Scan for the cell matching the given text and deliver its [X, Y] coordinate at center. 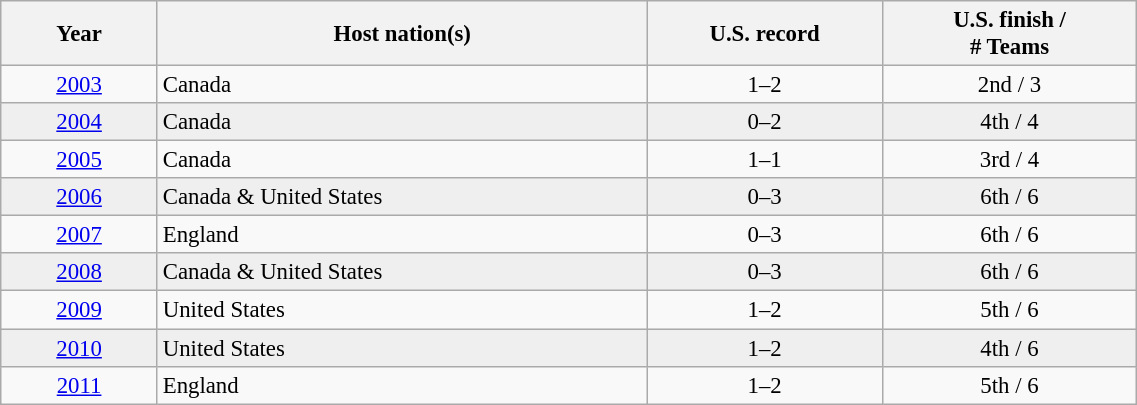
2009 [80, 310]
U.S. record [764, 34]
2005 [80, 160]
2006 [80, 197]
2003 [80, 85]
2010 [80, 348]
2011 [80, 385]
4th / 4 [1010, 122]
2008 [80, 273]
0–2 [764, 122]
2004 [80, 122]
3rd / 4 [1010, 160]
2007 [80, 235]
Host nation(s) [402, 34]
Year [80, 34]
1–1 [764, 160]
U.S. finish / # Teams [1010, 34]
4th / 6 [1010, 348]
2nd / 3 [1010, 85]
